Output the [X, Y] coordinate of the center of the cell containing the given text.  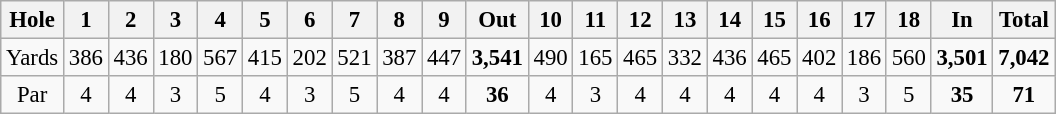
8 [400, 20]
402 [820, 58]
36 [497, 95]
12 [640, 20]
180 [176, 58]
186 [864, 58]
2 [130, 20]
521 [354, 58]
165 [596, 58]
Out [497, 20]
15 [774, 20]
16 [820, 20]
Hole [32, 20]
14 [730, 20]
415 [266, 58]
567 [220, 58]
Yards [32, 58]
13 [686, 20]
490 [550, 58]
7,042 [1024, 58]
332 [686, 58]
71 [1024, 95]
17 [864, 20]
202 [310, 58]
11 [596, 20]
447 [444, 58]
560 [908, 58]
6 [310, 20]
9 [444, 20]
In [962, 20]
35 [962, 95]
18 [908, 20]
10 [550, 20]
387 [400, 58]
3,501 [962, 58]
386 [86, 58]
3,541 [497, 58]
1 [86, 20]
Par [32, 95]
7 [354, 20]
Total [1024, 20]
